Locate the cell with the specified text and output its [x, y] center coordinate. 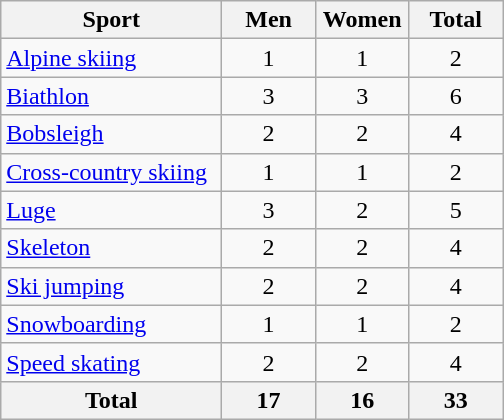
Men [269, 20]
Ski jumping [112, 286]
33 [456, 400]
Cross-country skiing [112, 172]
Luge [112, 210]
Women [362, 20]
Skeleton [112, 248]
6 [456, 96]
16 [362, 400]
Alpine skiing [112, 58]
5 [456, 210]
Sport [112, 20]
Bobsleigh [112, 134]
17 [269, 400]
Speed skating [112, 362]
Snowboarding [112, 324]
Biathlon [112, 96]
